Find where the given text appears and provide that cell's center as (X, Y) coordinate. 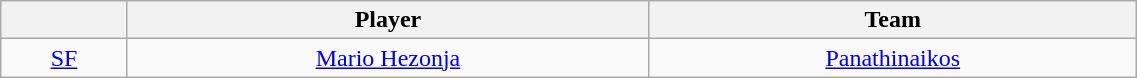
SF (64, 58)
Mario Hezonja (388, 58)
Player (388, 20)
Team (893, 20)
Panathinaikos (893, 58)
